Capture the cell that displays the provided text and extract its [X, Y] central coordinate. 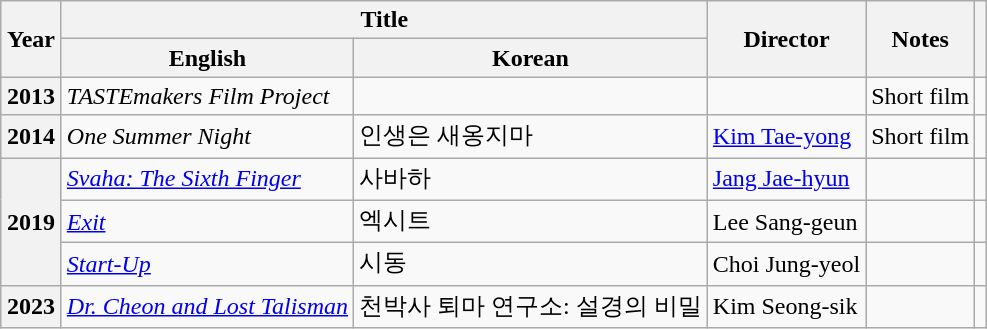
Start-Up [207, 264]
Kim Tae-yong [786, 136]
천박사 퇴마 연구소: 설경의 비밀 [531, 306]
Svaha: The Sixth Finger [207, 180]
2019 [32, 222]
English [207, 58]
Title [384, 20]
Kim Seong-sik [786, 306]
2023 [32, 306]
Korean [531, 58]
Exit [207, 222]
Year [32, 39]
Director [786, 39]
Lee Sang-geun [786, 222]
시동 [531, 264]
2013 [32, 96]
Notes [920, 39]
엑시트 [531, 222]
TASTEmakers Film Project [207, 96]
Choi Jung-yeol [786, 264]
One Summer Night [207, 136]
사바하 [531, 180]
Dr. Cheon and Lost Talisman [207, 306]
2014 [32, 136]
Jang Jae-hyun [786, 180]
인생은 새옹지마 [531, 136]
